Determine the [X, Y] coordinate at the center of the cell enclosing the given text.  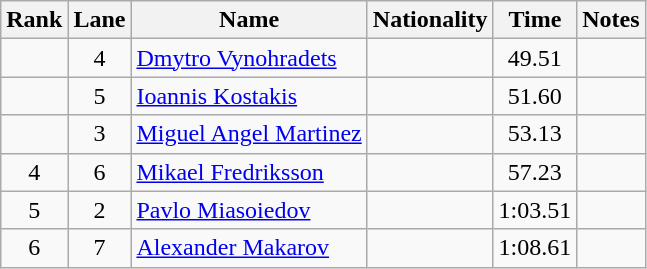
Alexander Makarov [249, 248]
Name [249, 20]
7 [100, 248]
Miguel Angel Martinez [249, 134]
Time [535, 20]
2 [100, 210]
Nationality [430, 20]
51.60 [535, 96]
Lane [100, 20]
Ioannis Kostakis [249, 96]
49.51 [535, 58]
Pavlo Miasoiedov [249, 210]
1:03.51 [535, 210]
Dmytro Vynohradets [249, 58]
3 [100, 134]
Mikael Fredriksson [249, 172]
Notes [611, 20]
1:08.61 [535, 248]
53.13 [535, 134]
Rank [34, 20]
57.23 [535, 172]
